Extract the [x, y] coordinate from the center of the cell holding the provided text.  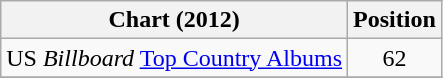
Chart (2012) [174, 20]
62 [395, 58]
Position [395, 20]
US Billboard Top Country Albums [174, 58]
